Capture the cell that displays the provided text and extract its (x, y) central coordinate. 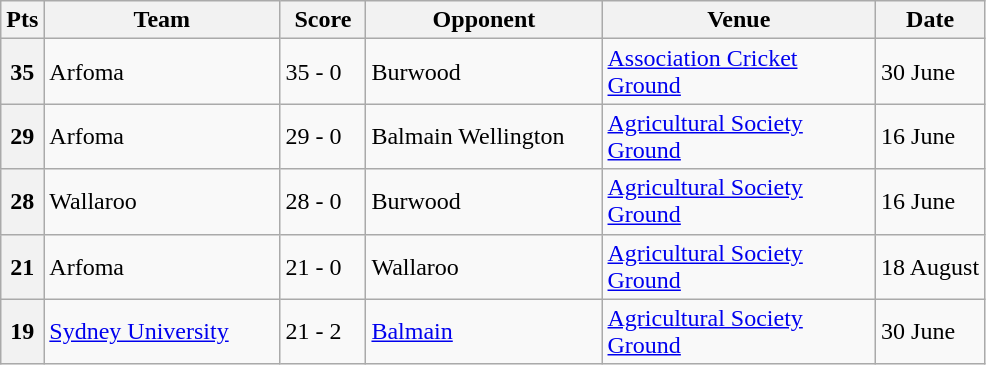
Score (323, 20)
Date (930, 20)
Balmain Wellington (484, 136)
Pts (22, 20)
21 - 2 (323, 332)
Venue (739, 20)
28 (22, 202)
28 - 0 (323, 202)
35 - 0 (323, 72)
Balmain (484, 332)
Association Cricket Ground (739, 72)
21 (22, 266)
35 (22, 72)
18 August (930, 266)
29 - 0 (323, 136)
Team (162, 20)
29 (22, 136)
Opponent (484, 20)
Sydney University (162, 332)
21 - 0 (323, 266)
19 (22, 332)
